For the text-containing cell, return its midpoint in (x, y) coordinate format. 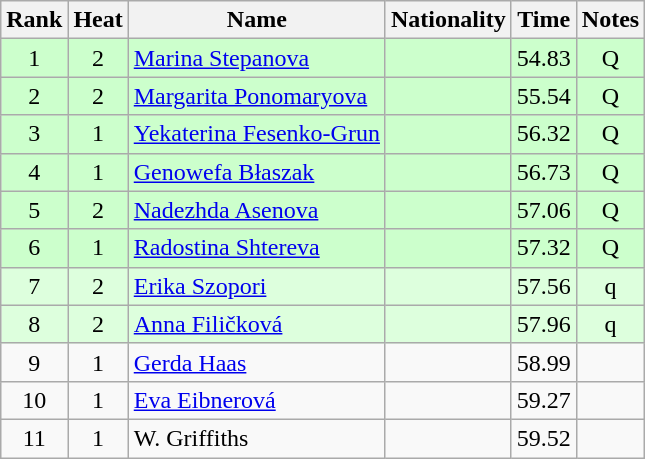
Time (544, 20)
Radostina Shtereva (256, 248)
Yekaterina Fesenko-Grun (256, 134)
Name (256, 20)
4 (34, 172)
56.73 (544, 172)
56.32 (544, 134)
55.54 (544, 96)
9 (34, 362)
7 (34, 286)
57.56 (544, 286)
58.99 (544, 362)
Eva Eibnerová (256, 400)
59.52 (544, 438)
Marina Stepanova (256, 58)
Nationality (448, 20)
W. Griffiths (256, 438)
Erika Szopori (256, 286)
3 (34, 134)
11 (34, 438)
59.27 (544, 400)
54.83 (544, 58)
57.96 (544, 324)
Gerda Haas (256, 362)
Nadezhda Asenova (256, 210)
Anna Filičková (256, 324)
Genowefa Błaszak (256, 172)
5 (34, 210)
57.32 (544, 248)
Heat (98, 20)
10 (34, 400)
Rank (34, 20)
Notes (610, 20)
8 (34, 324)
57.06 (544, 210)
Margarita Ponomaryova (256, 96)
6 (34, 248)
